Output the [x, y] coordinate of the center of the cell containing the given text.  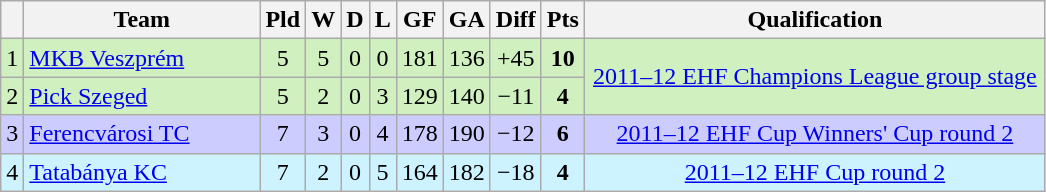
L [382, 20]
Ferencvárosi TC [142, 134]
6 [562, 134]
2011–12 EHF Cup round 2 [814, 172]
182 [466, 172]
Qualification [814, 20]
Tatabánya KC [142, 172]
2011–12 EHF Cup Winners' Cup round 2 [814, 134]
MKB Veszprém [142, 58]
GF [420, 20]
10 [562, 58]
164 [420, 172]
Diff [516, 20]
190 [466, 134]
−12 [516, 134]
Pick Szeged [142, 96]
Team [142, 20]
140 [466, 96]
D [355, 20]
+45 [516, 58]
178 [420, 134]
2011–12 EHF Champions League group stage [814, 77]
W [324, 20]
Pts [562, 20]
1 [12, 58]
181 [420, 58]
129 [420, 96]
Pld [283, 20]
−11 [516, 96]
GA [466, 20]
−18 [516, 172]
136 [466, 58]
